Return the (x, y) coordinate for the center point of the cell that contains the specified text.  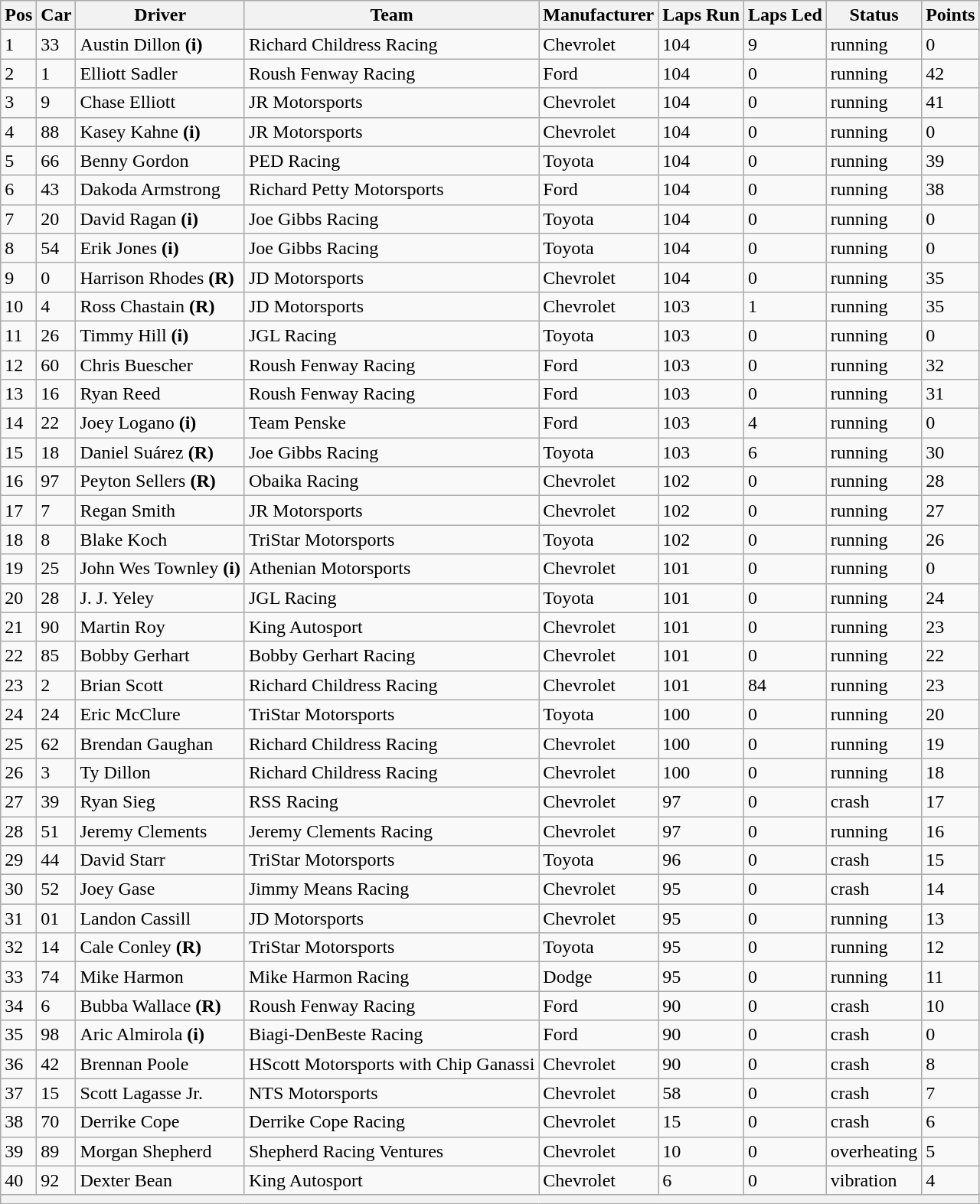
Austin Dillon (i) (161, 44)
92 (57, 1180)
Benny Gordon (161, 161)
Ty Dillon (161, 772)
Bobby Gerhart Racing (391, 656)
Brendan Gaughan (161, 743)
Eric McClure (161, 714)
Daniel Suárez (R) (161, 452)
Dexter Bean (161, 1180)
vibration (874, 1180)
74 (57, 977)
Chase Elliott (161, 103)
Mike Harmon (161, 977)
36 (18, 1064)
Laps Led (786, 15)
Aric Almirola (i) (161, 1035)
David Starr (161, 860)
Joey Logano (i) (161, 423)
Joey Gase (161, 889)
Ross Chastain (R) (161, 306)
41 (951, 103)
70 (57, 1122)
RSS Racing (391, 801)
Car (57, 15)
J. J. Yeley (161, 598)
40 (18, 1180)
54 (57, 248)
01 (57, 918)
37 (18, 1093)
Scott Lagasse Jr. (161, 1093)
Harrison Rhodes (R) (161, 277)
96 (701, 860)
Jeremy Clements (161, 830)
44 (57, 860)
Elliott Sadler (161, 73)
60 (57, 365)
85 (57, 656)
Status (874, 15)
PED Racing (391, 161)
29 (18, 860)
Biagi-DenBeste Racing (391, 1035)
62 (57, 743)
Brian Scott (161, 685)
21 (18, 627)
Laps Run (701, 15)
58 (701, 1093)
88 (57, 132)
Pos (18, 15)
52 (57, 889)
Kasey Kahne (i) (161, 132)
NTS Motorsports (391, 1093)
Dakoda Armstrong (161, 190)
Landon Cassill (161, 918)
Martin Roy (161, 627)
Ryan Sieg (161, 801)
Athenian Motorsports (391, 569)
Cale Conley (R) (161, 948)
Derrike Cope Racing (391, 1122)
Obaika Racing (391, 481)
Team (391, 15)
Morgan Shepherd (161, 1151)
43 (57, 190)
David Ragan (i) (161, 219)
51 (57, 830)
Manufacturer (599, 15)
Regan Smith (161, 511)
Shepherd Racing Ventures (391, 1151)
Peyton Sellers (R) (161, 481)
89 (57, 1151)
Points (951, 15)
Brennan Poole (161, 1064)
Erik Jones (i) (161, 248)
66 (57, 161)
Blake Koch (161, 540)
Mike Harmon Racing (391, 977)
98 (57, 1035)
John Wes Townley (i) (161, 569)
Ryan Reed (161, 394)
Jimmy Means Racing (391, 889)
84 (786, 685)
overheating (874, 1151)
Timmy Hill (i) (161, 335)
Driver (161, 15)
Chris Buescher (161, 365)
Bobby Gerhart (161, 656)
HScott Motorsports with Chip Ganassi (391, 1064)
Dodge (599, 977)
Derrike Cope (161, 1122)
Team Penske (391, 423)
Richard Petty Motorsports (391, 190)
Bubba Wallace (R) (161, 1006)
34 (18, 1006)
Jeremy Clements Racing (391, 830)
